For the text-containing cell, return its midpoint in [x, y] coordinate format. 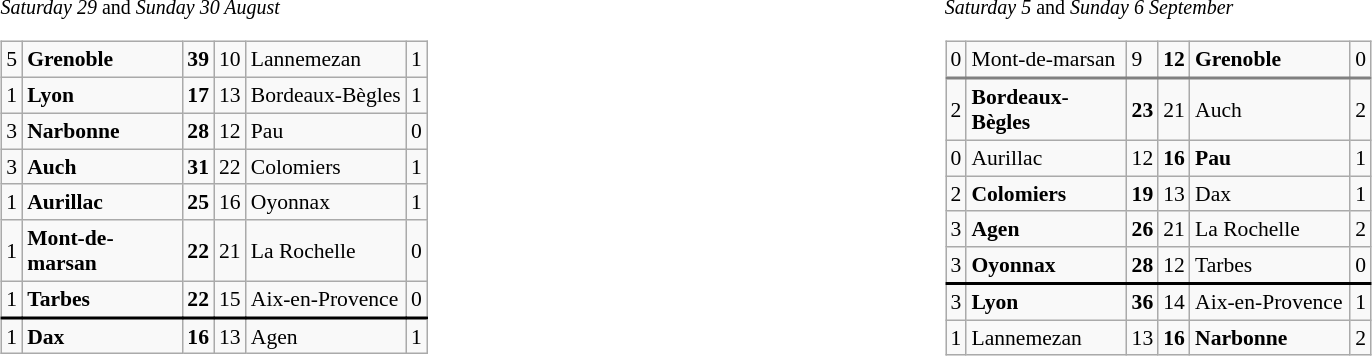
19 [1143, 194]
25 [198, 202]
14 [1174, 301]
10 [230, 60]
17 [198, 95]
23 [1143, 109]
36 [1143, 301]
39 [198, 60]
5 [12, 60]
15 [230, 299]
31 [198, 167]
26 [1143, 229]
9 [1143, 60]
